Provide the (x, y) coordinate of the cell's center where the given text is located.  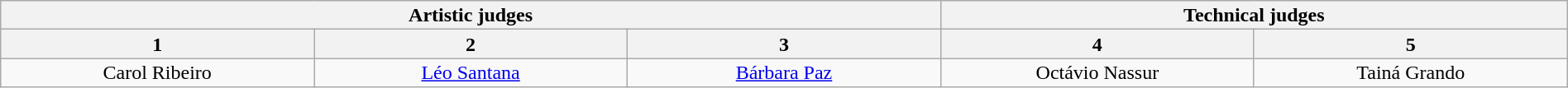
3 (784, 44)
4 (1097, 44)
Léo Santana (471, 72)
Tainá Grando (1411, 72)
5 (1411, 44)
1 (157, 44)
Bárbara Paz (784, 72)
2 (471, 44)
Technical judges (1254, 15)
Octávio Nassur (1097, 72)
Carol Ribeiro (157, 72)
Artistic judges (471, 15)
